Detect which cell encompasses the target text, then output its (x, y) center coordinate. 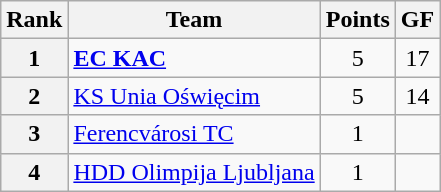
3 (34, 134)
17 (417, 58)
KS Unia Oświęcim (194, 96)
2 (34, 96)
HDD Olimpija Ljubljana (194, 172)
EC KAC (194, 58)
Points (358, 20)
14 (417, 96)
Ferencvárosi TC (194, 134)
GF (417, 20)
4 (34, 172)
Rank (34, 20)
Team (194, 20)
